Return (X, Y) of the center of cell containing provided text 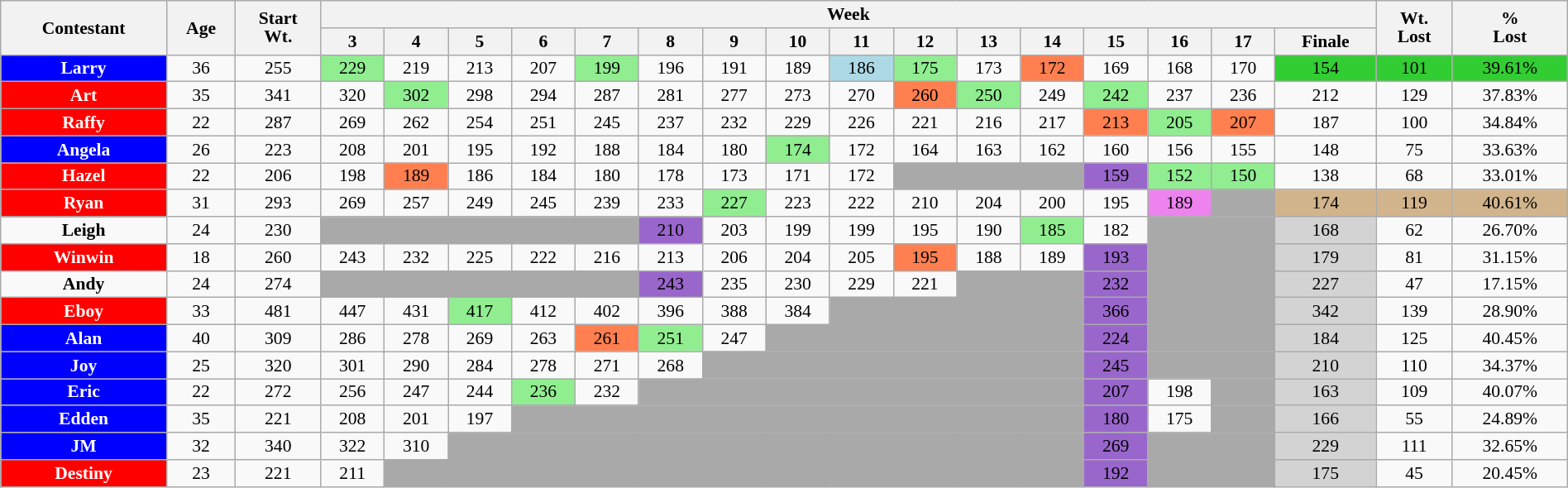
33 (200, 311)
26.70% (1510, 230)
39.61% (1510, 68)
254 (480, 122)
270 (862, 96)
Week (849, 15)
33.63% (1510, 149)
256 (352, 392)
110 (1414, 366)
212 (1326, 96)
12 (925, 41)
Joy (84, 366)
68 (1414, 177)
Winwin (84, 258)
284 (480, 366)
447 (352, 311)
150 (1244, 177)
164 (925, 149)
5 (480, 41)
Art (84, 96)
152 (1179, 177)
182 (1116, 230)
Age (200, 28)
310 (417, 447)
301 (352, 366)
31.15% (1510, 258)
Contestant (84, 28)
11 (862, 41)
257 (417, 203)
3 (352, 41)
55 (1414, 420)
62 (1414, 230)
171 (797, 177)
28.90% (1510, 311)
294 (543, 96)
268 (670, 366)
13 (989, 41)
32 (200, 447)
40.45% (1510, 339)
239 (607, 203)
100 (1414, 122)
16 (1179, 41)
23 (200, 473)
235 (734, 285)
219 (417, 68)
178 (670, 177)
274 (278, 285)
Alan (84, 339)
309 (278, 339)
36 (200, 68)
170 (1244, 68)
286 (352, 339)
162 (1052, 149)
388 (734, 311)
402 (607, 311)
217 (1052, 122)
109 (1414, 392)
417 (480, 311)
Andy (84, 285)
148 (1326, 149)
Eric (84, 392)
193 (1116, 258)
20.45% (1510, 473)
129 (1414, 96)
4 (417, 41)
Angela (84, 149)
Destiny (84, 473)
431 (417, 311)
6 (543, 41)
155 (1244, 149)
342 (1326, 311)
185 (1052, 230)
8 (670, 41)
47 (1414, 285)
9 (734, 41)
17 (1244, 41)
40.61% (1510, 203)
Hazel (84, 177)
156 (1179, 149)
226 (862, 122)
224 (1116, 339)
293 (278, 203)
481 (278, 311)
34.84% (1510, 122)
JM (84, 447)
211 (352, 473)
81 (1414, 258)
272 (278, 392)
384 (797, 311)
32.65% (1510, 447)
40.07% (1510, 392)
250 (989, 96)
366 (1116, 311)
271 (607, 366)
139 (1414, 311)
273 (797, 96)
166 (1326, 420)
341 (278, 96)
281 (670, 96)
225 (480, 258)
%Lost (1510, 28)
Ryan (84, 203)
191 (734, 68)
37.83% (1510, 96)
Wt.Lost (1414, 28)
31 (200, 203)
125 (1414, 339)
190 (989, 230)
396 (670, 311)
154 (1326, 68)
242 (1116, 96)
40 (200, 339)
Edden (84, 420)
200 (1052, 203)
298 (480, 96)
196 (670, 68)
10 (797, 41)
18 (200, 258)
Finale (1326, 41)
244 (480, 392)
75 (1414, 149)
187 (1326, 122)
Eboy (84, 311)
14 (1052, 41)
263 (543, 339)
290 (417, 366)
StartWt. (278, 28)
Leigh (84, 230)
412 (543, 311)
7 (607, 41)
119 (1414, 203)
26 (200, 149)
169 (1116, 68)
24.89% (1510, 420)
111 (1414, 447)
262 (417, 122)
138 (1326, 177)
Raffy (84, 122)
179 (1326, 258)
203 (734, 230)
25 (200, 366)
34.37% (1510, 366)
101 (1414, 68)
160 (1116, 149)
159 (1116, 177)
322 (352, 447)
340 (278, 447)
33.01% (1510, 177)
302 (417, 96)
255 (278, 68)
233 (670, 203)
197 (480, 420)
Larry (84, 68)
261 (607, 339)
15 (1116, 41)
277 (734, 96)
17.15% (1510, 285)
45 (1414, 473)
